Scan for the cell matching the given text and deliver its [x, y] coordinate at center. 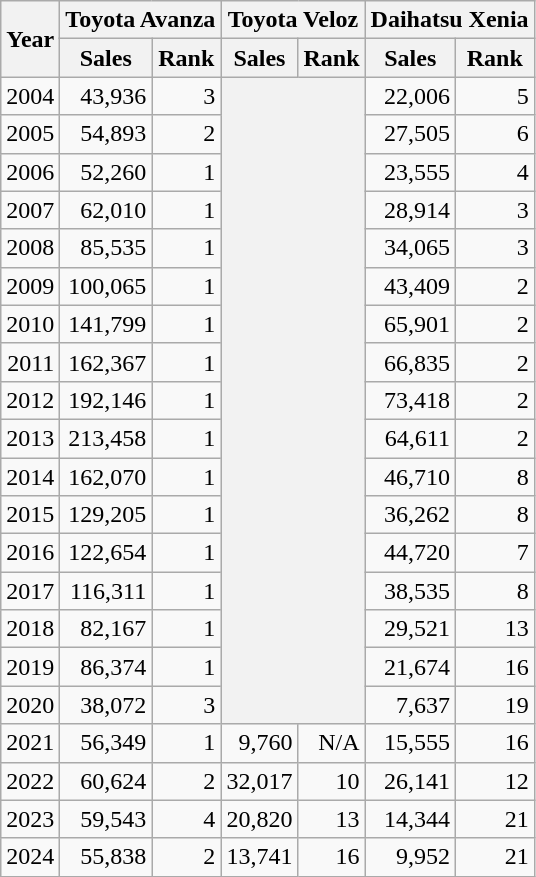
5 [494, 96]
122,654 [106, 553]
Year [30, 39]
86,374 [106, 667]
2011 [30, 362]
7 [494, 553]
60,624 [106, 781]
2024 [30, 857]
14,344 [410, 819]
54,893 [106, 134]
82,167 [106, 629]
116,311 [106, 591]
N/A [332, 743]
27,505 [410, 134]
19 [494, 705]
141,799 [106, 324]
2015 [30, 515]
9,760 [260, 743]
2008 [30, 248]
28,914 [410, 210]
29,521 [410, 629]
59,543 [106, 819]
21,674 [410, 667]
55,838 [106, 857]
2017 [30, 591]
192,146 [106, 400]
7,637 [410, 705]
36,262 [410, 515]
2021 [30, 743]
43,936 [106, 96]
65,901 [410, 324]
43,409 [410, 286]
2010 [30, 324]
2019 [30, 667]
56,349 [106, 743]
20,820 [260, 819]
Toyota Veloz [293, 20]
2013 [30, 438]
2014 [30, 477]
100,065 [106, 286]
23,555 [410, 172]
2009 [30, 286]
44,720 [410, 553]
Toyota Avanza [140, 20]
66,835 [410, 362]
64,611 [410, 438]
2023 [30, 819]
34,065 [410, 248]
10 [332, 781]
6 [494, 134]
2022 [30, 781]
2020 [30, 705]
2012 [30, 400]
32,017 [260, 781]
2005 [30, 134]
15,555 [410, 743]
Daihatsu Xenia [450, 20]
9,952 [410, 857]
12 [494, 781]
38,072 [106, 705]
26,141 [410, 781]
52,260 [106, 172]
85,535 [106, 248]
46,710 [410, 477]
22,006 [410, 96]
2007 [30, 210]
2004 [30, 96]
129,205 [106, 515]
13,741 [260, 857]
2018 [30, 629]
62,010 [106, 210]
213,458 [106, 438]
162,367 [106, 362]
2006 [30, 172]
38,535 [410, 591]
73,418 [410, 400]
162,070 [106, 477]
2016 [30, 553]
